For the text-containing cell, return its midpoint in (x, y) coordinate format. 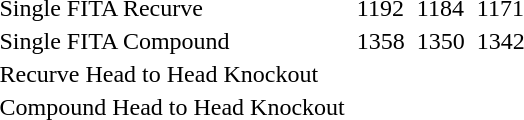
1358 (380, 41)
1350 (440, 41)
